Output the (x, y) coordinate of the center of the cell containing the given text.  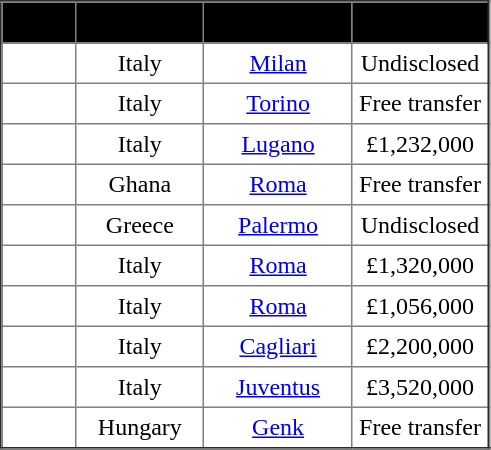
£1,320,000 (420, 265)
Palermo (278, 225)
£3,520,000 (420, 387)
Fee (420, 22)
Genk (278, 427)
Greece (140, 225)
Nationality (140, 22)
£1,056,000 (420, 306)
Torino (278, 103)
Name (39, 22)
£1,232,000 (420, 144)
Cagliari (278, 346)
Lugano (278, 144)
£2,200,000 (420, 346)
Juventus (278, 387)
Milan (278, 63)
Hungary (140, 427)
Moving from (278, 22)
Ghana (140, 184)
